For the text-containing cell, return its midpoint in (x, y) coordinate format. 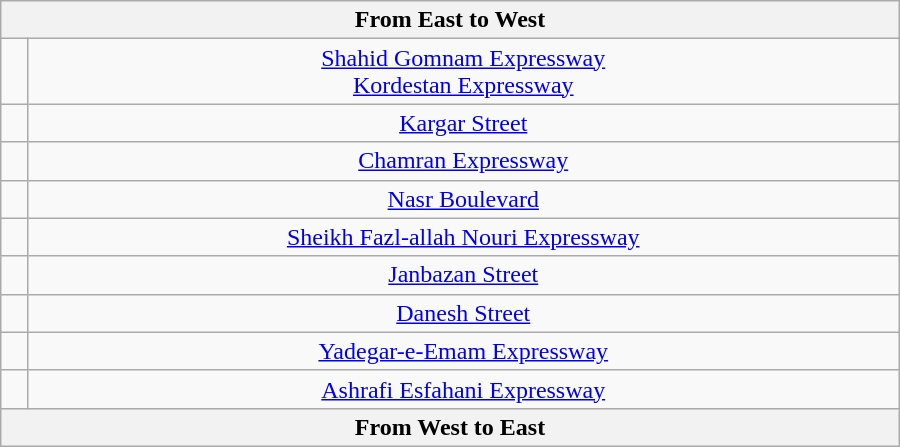
Kargar Street (463, 123)
From West to East (450, 427)
Danesh Street (463, 313)
Sheikh Fazl-allah Nouri Expressway (463, 237)
Shahid Gomnam Expressway Kordestan Expressway (463, 72)
Janbazan Street (463, 275)
Yadegar-e-Emam Expressway (463, 351)
Ashrafi Esfahani Expressway (463, 389)
Nasr Boulevard (463, 199)
Chamran Expressway (463, 161)
From East to West (450, 20)
